Extract the (x, y) coordinate from the center of the cell holding the provided text.  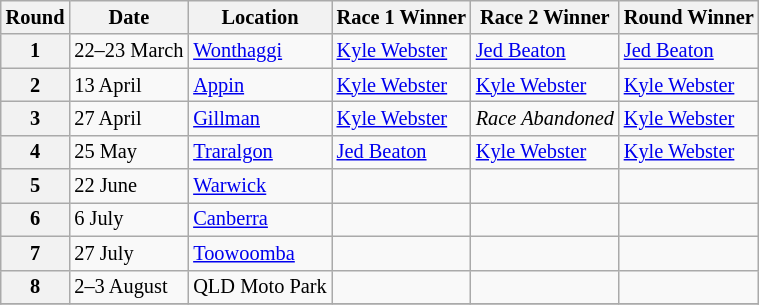
22 June (128, 186)
5 (36, 186)
Appin (260, 85)
22–23 March (128, 51)
Race 2 Winner (545, 17)
Date (128, 17)
Warwick (260, 186)
27 July (128, 253)
Traralgon (260, 152)
Wonthaggi (260, 51)
6 (36, 219)
Round Winner (689, 17)
Location (260, 17)
8 (36, 287)
1 (36, 51)
7 (36, 253)
2–3 August (128, 287)
Race Abandoned (545, 118)
4 (36, 152)
Gillman (260, 118)
6 July (128, 219)
Canberra (260, 219)
Toowoomba (260, 253)
2 (36, 85)
Race 1 Winner (402, 17)
13 April (128, 85)
27 April (128, 118)
QLD Moto Park (260, 287)
Round (36, 17)
25 May (128, 152)
3 (36, 118)
